Find where the given text appears and provide that cell's center as [X, Y] coordinate. 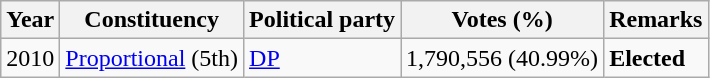
Political party [322, 20]
2010 [30, 58]
Remarks [656, 20]
Votes (%) [502, 20]
1,790,556 (40.99%) [502, 58]
DP [322, 58]
Proportional (5th) [152, 58]
Year [30, 20]
Constituency [152, 20]
Elected [656, 58]
